Detect which cell encompasses the target text, then output its [X, Y] center coordinate. 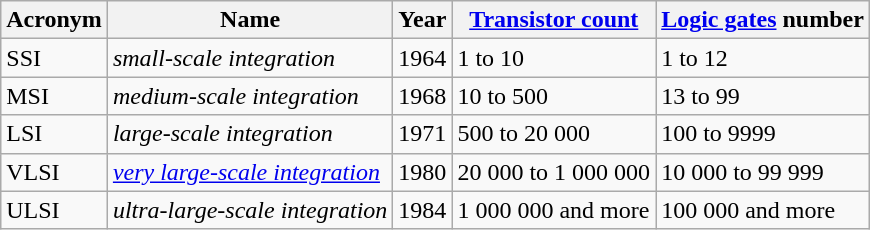
Name [250, 20]
1984 [422, 210]
Year [422, 20]
100 000 and more [763, 210]
1971 [422, 134]
medium-scale integration [250, 96]
1 to 10 [554, 58]
1964 [422, 58]
ultra-large-scale integration [250, 210]
VLSI [54, 172]
20 000 to 1 000 000 [554, 172]
very large-scale integration [250, 172]
1980 [422, 172]
large-scale integration [250, 134]
1 to 12 [763, 58]
10 000 to 99 999 [763, 172]
500 to 20 000 [554, 134]
Logic gates number [763, 20]
small-scale integration [250, 58]
Transistor count [554, 20]
1968 [422, 96]
10 to 500 [554, 96]
MSI [54, 96]
100 to 9999 [763, 134]
ULSI [54, 210]
Acronym [54, 20]
13 to 99 [763, 96]
LSI [54, 134]
1 000 000 and more [554, 210]
SSI [54, 58]
